Return [X, Y] of the center of cell containing provided text 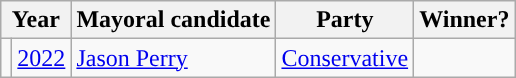
Conservative [345, 58]
Year [36, 20]
Party [345, 20]
Winner? [464, 20]
2022 [42, 58]
Mayoral candidate [174, 20]
Jason Perry [174, 58]
